Return the [x, y] coordinate for the center point of the cell that contains the specified text.  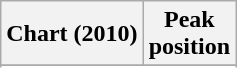
Peak position [189, 34]
Chart (2010) [72, 34]
